Provide the (x, y) coordinate of the cell's center where the given text is located.  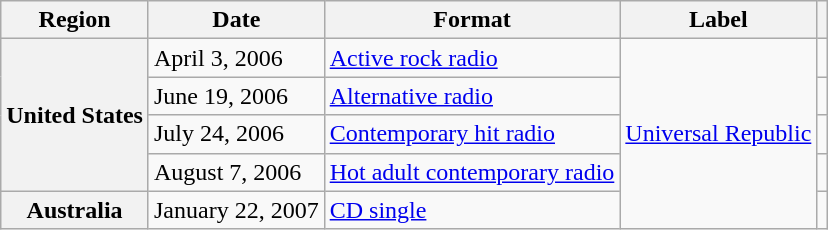
Contemporary hit radio (472, 134)
CD single (472, 210)
April 3, 2006 (236, 58)
August 7, 2006 (236, 172)
Alternative radio (472, 96)
Date (236, 20)
June 19, 2006 (236, 96)
Australia (75, 210)
Label (718, 20)
Format (472, 20)
Region (75, 20)
United States (75, 115)
July 24, 2006 (236, 134)
January 22, 2007 (236, 210)
Universal Republic (718, 134)
Active rock radio (472, 58)
Hot adult contemporary radio (472, 172)
